For the text-containing cell, return its midpoint in [X, Y] coordinate format. 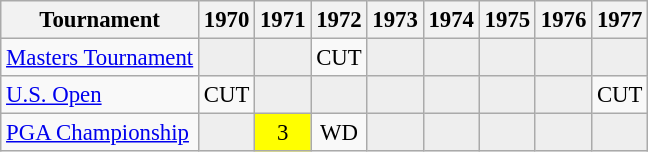
1974 [451, 20]
1973 [395, 20]
PGA Championship [100, 133]
1972 [339, 20]
U.S. Open [100, 95]
1970 [227, 20]
1975 [507, 20]
1977 [620, 20]
1971 [283, 20]
WD [339, 133]
Masters Tournament [100, 58]
3 [283, 133]
Tournament [100, 20]
1976 [563, 20]
